Extract the (x, y) coordinate from the center of the cell holding the provided text.  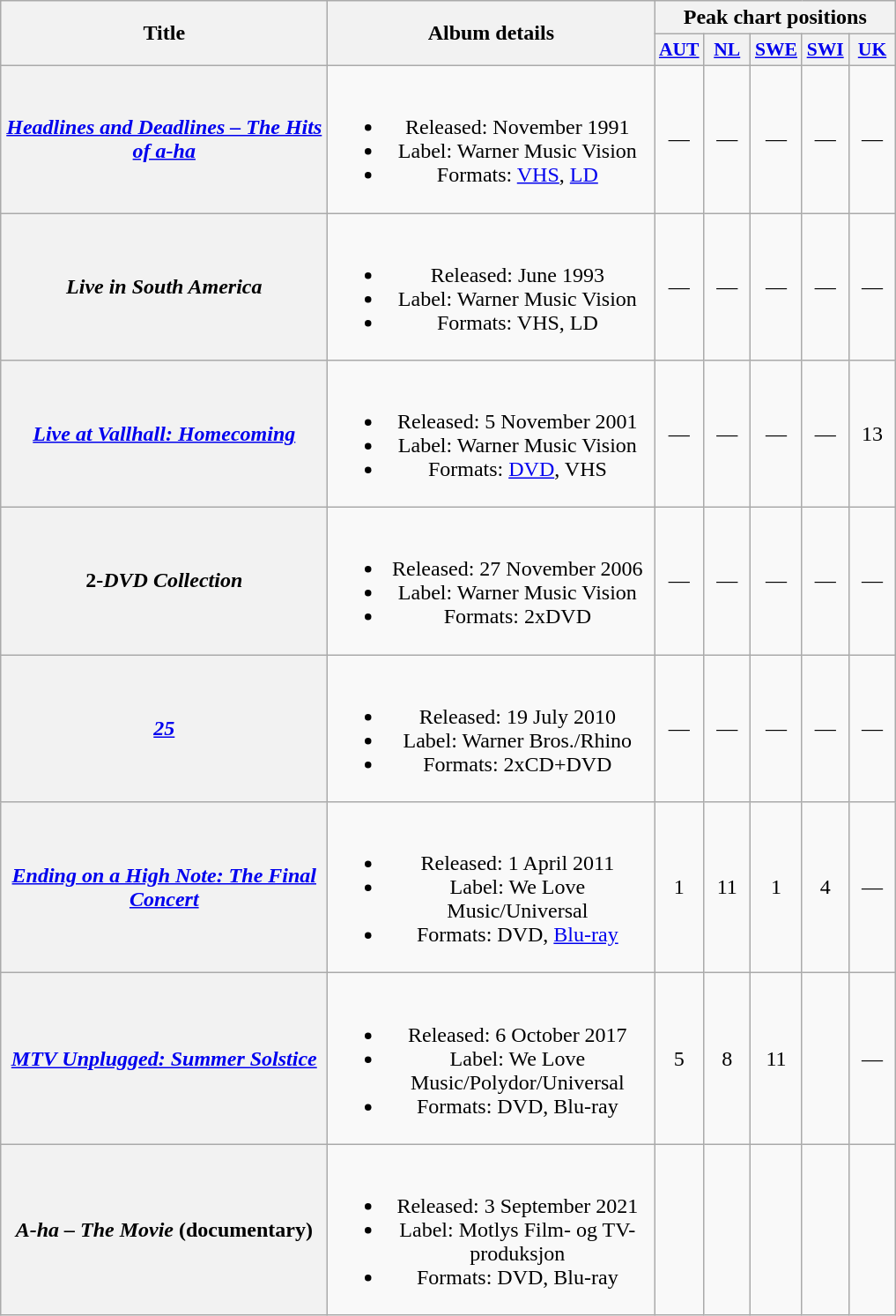
NL (728, 50)
AUT (679, 50)
Released: 3 September 2021Label: Motlys Film- og TV-produksjonFormats: DVD, Blu-ray (492, 1230)
Released: 19 July 2010Label: Warner Bros./RhinoFormats: 2xCD+DVD (492, 728)
SWI (825, 50)
8 (728, 1059)
SWE (776, 50)
Released: 1 April 2011Label: We Love Music/UniversalFormats: DVD, Blu-ray (492, 888)
Released: November 1991Label: Warner Music VisionFormats: VHS, LD (492, 139)
Peak chart positions (775, 18)
Headlines and Deadlines – The Hits of a-ha (164, 139)
Title (164, 33)
2-DVD Collection (164, 582)
5 (679, 1059)
13 (872, 434)
Released: 6 October 2017Label: We Love Music/Polydor/UniversalFormats: DVD, Blu-ray (492, 1059)
A-ha – The Movie (documentary) (164, 1230)
25 (164, 728)
Live at Vallhall: Homecoming (164, 434)
MTV Unplugged: Summer Solstice (164, 1059)
Live in South America (164, 287)
Album details (492, 33)
Ending on a High Note: The Final Concert (164, 888)
UK (872, 50)
Released: 5 November 2001Label: Warner Music VisionFormats: DVD, VHS (492, 434)
4 (825, 888)
Released: 27 November 2006Label: Warner Music VisionFormats: 2xDVD (492, 582)
Released: June 1993Label: Warner Music VisionFormats: VHS, LD (492, 287)
